Extract the (x, y) coordinate from the center of the cell holding the provided text.  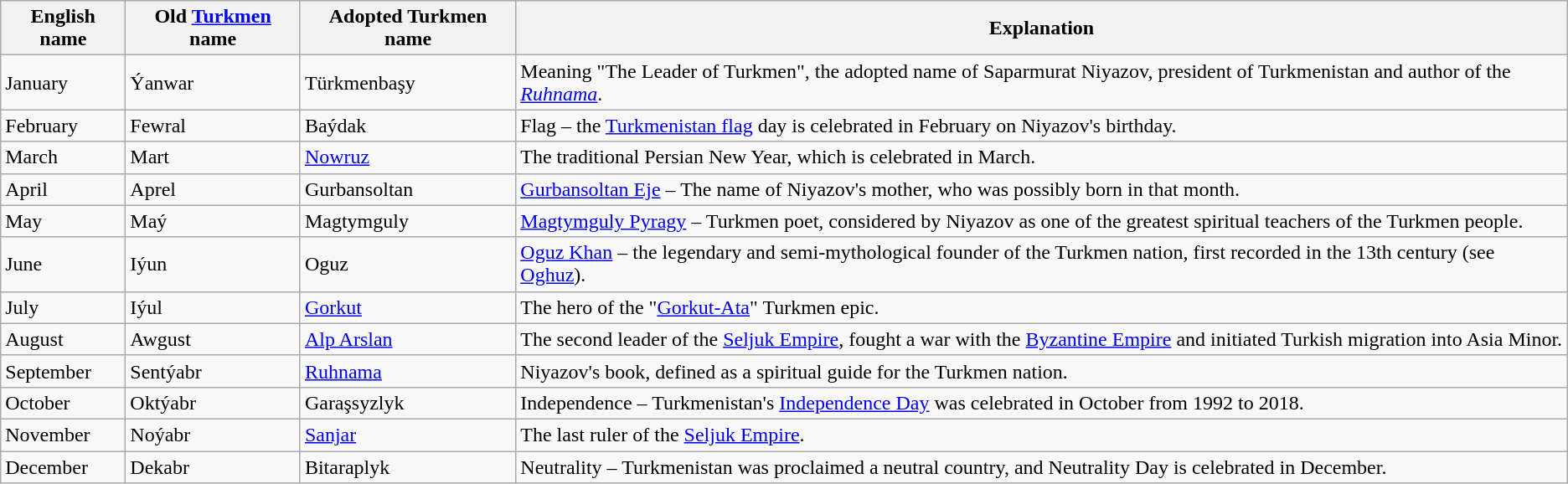
Neutrality – Turkmenistan was proclaimed a neutral country, and Neutrality Day is celebrated in December. (1042, 466)
April (64, 189)
Aprel (213, 189)
January (64, 82)
Ruhnama (407, 371)
English name (64, 28)
The last ruler of the Seljuk Empire. (1042, 435)
Iýul (213, 307)
August (64, 339)
March (64, 157)
September (64, 371)
Oktýabr (213, 403)
Oguz (407, 265)
Flag – the Turkmenistan flag day is celebrated in February on Niyazov's birthday. (1042, 126)
The second leader of the Seljuk Empire, fought a war with the Byzantine Empire and initiated Turkish migration into Asia Minor. (1042, 339)
Noýabr (213, 435)
Ýanwar (213, 82)
July (64, 307)
May (64, 221)
Explanation (1042, 28)
December (64, 466)
Sanjar (407, 435)
Garaşsyzlyk (407, 403)
Fewral (213, 126)
Mart (213, 157)
Sentýabr (213, 371)
October (64, 403)
Maý (213, 221)
June (64, 265)
Bitaraplyk (407, 466)
Niyazov's book, defined as a spiritual guide for the Turkmen nation. (1042, 371)
Alp Arslan (407, 339)
Independence – Turkmenistan's Independence Day was celebrated in October from 1992 to 2018. (1042, 403)
Baýdak (407, 126)
Iýun (213, 265)
Gorkut (407, 307)
The traditional Persian New Year, which is celebrated in March. (1042, 157)
Adopted Turkmen name (407, 28)
Meaning "The Leader of Turkmen", the adopted name of Saparmurat Niyazov, president of Turkmenistan and author of the Ruhnama. (1042, 82)
Oguz Khan – the legendary and semi-mythological founder of the Turkmen nation, first recorded in the 13th century (see Oghuz). (1042, 265)
February (64, 126)
Türkmenbaşy (407, 82)
Dekabr (213, 466)
Awgust (213, 339)
Magtymguly (407, 221)
Nowruz (407, 157)
Gurbansoltan (407, 189)
Old Turkmen name (213, 28)
The hero of the "Gorkut-Ata" Turkmen epic. (1042, 307)
November (64, 435)
Gurbansoltan Eje – The name of Niyazov's mother, who was possibly born in that month. (1042, 189)
Magtymguly Pyragy – Turkmen poet, considered by Niyazov as one of the greatest spiritual teachers of the Turkmen people. (1042, 221)
